Detect which cell encompasses the target text, then output its [x, y] center coordinate. 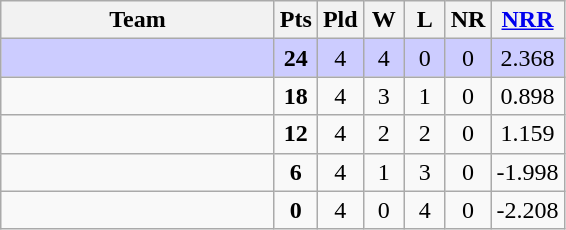
NRR [528, 20]
W [384, 20]
0.898 [528, 96]
Pts [296, 20]
12 [296, 134]
2.368 [528, 58]
-2.208 [528, 210]
1.159 [528, 134]
Pld [340, 20]
L [424, 20]
6 [296, 172]
NR [468, 20]
24 [296, 58]
18 [296, 96]
-1.998 [528, 172]
Team [138, 20]
